Locate the cell with the specified text and output its (x, y) center coordinate. 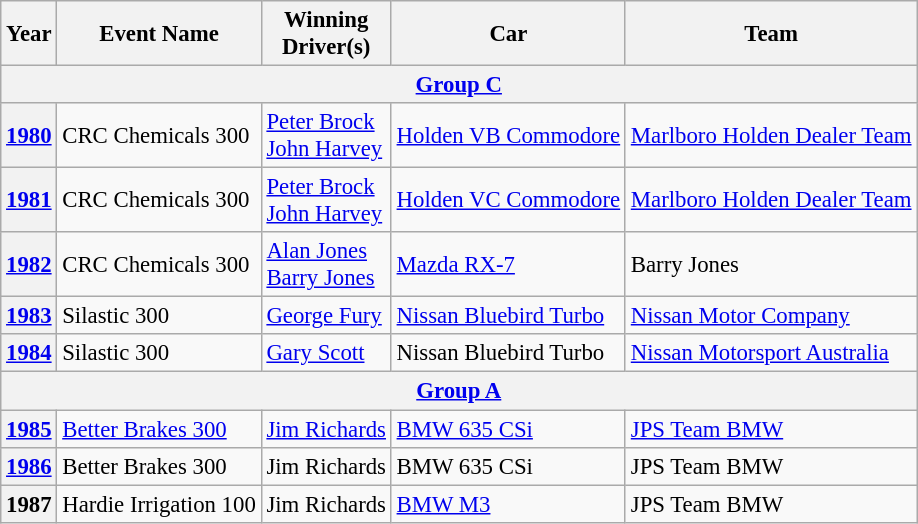
Nissan Motorsport Australia (770, 353)
BMW M3 (508, 504)
Event Name (159, 34)
Holden VB Commodore (508, 136)
1980 (29, 136)
Alan JonesBarry Jones (326, 264)
Barry Jones (770, 264)
1981 (29, 200)
Holden VC Commodore (508, 200)
Group C (459, 85)
Group A (459, 391)
Team (770, 34)
1984 (29, 353)
Hardie Irrigation 100 (159, 504)
WinningDriver(s) (326, 34)
1985 (29, 429)
Nissan Motor Company (770, 316)
Year (29, 34)
1983 (29, 316)
1982 (29, 264)
Gary Scott (326, 353)
1986 (29, 466)
Car (508, 34)
1987 (29, 504)
George Fury (326, 316)
Mazda RX-7 (508, 264)
